Return the (X, Y) coordinate for the center point of the cell that contains the specified text.  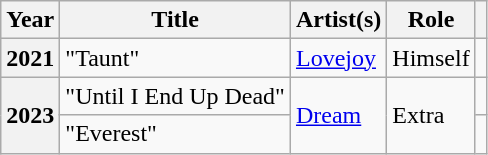
Dream (338, 115)
Himself (431, 58)
Title (176, 20)
2021 (30, 58)
Extra (431, 115)
Lovejoy (338, 58)
Role (431, 20)
"Until I End Up Dead" (176, 96)
2023 (30, 115)
"Everest" (176, 134)
Year (30, 20)
"Taunt" (176, 58)
Artist(s) (338, 20)
